Determine the (x, y) coordinate at the center of the cell enclosing the given text.  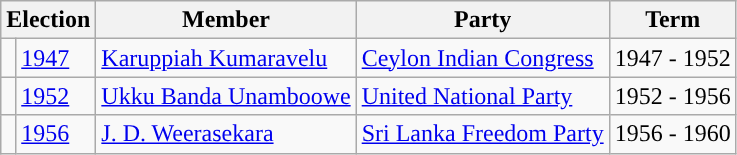
1956 (56, 134)
J. D. Weerasekara (226, 134)
Term (672, 20)
Ukku Banda Unamboowe (226, 96)
Member (226, 20)
United National Party (482, 96)
Party (482, 20)
1952 - 1956 (672, 96)
1947 (56, 58)
Karuppiah Kumaravelu (226, 58)
Election (48, 20)
Ceylon Indian Congress (482, 58)
1952 (56, 96)
1956 - 1960 (672, 134)
1947 - 1952 (672, 58)
Sri Lanka Freedom Party (482, 134)
